Find where the given text appears and provide that cell's center as (X, Y) coordinate. 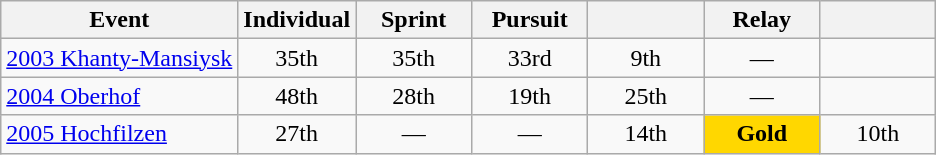
Event (120, 20)
2005 Hochfilzen (120, 134)
Individual (297, 20)
27th (297, 134)
33rd (530, 58)
48th (297, 96)
2003 Khanty-Mansiysk (120, 58)
Gold (762, 134)
25th (646, 96)
19th (530, 96)
28th (414, 96)
10th (878, 134)
2004 Oberhof (120, 96)
9th (646, 58)
Sprint (414, 20)
14th (646, 134)
Relay (762, 20)
Pursuit (530, 20)
